Search for the cell housing the specified text and yield its (X, Y) center coordinate. 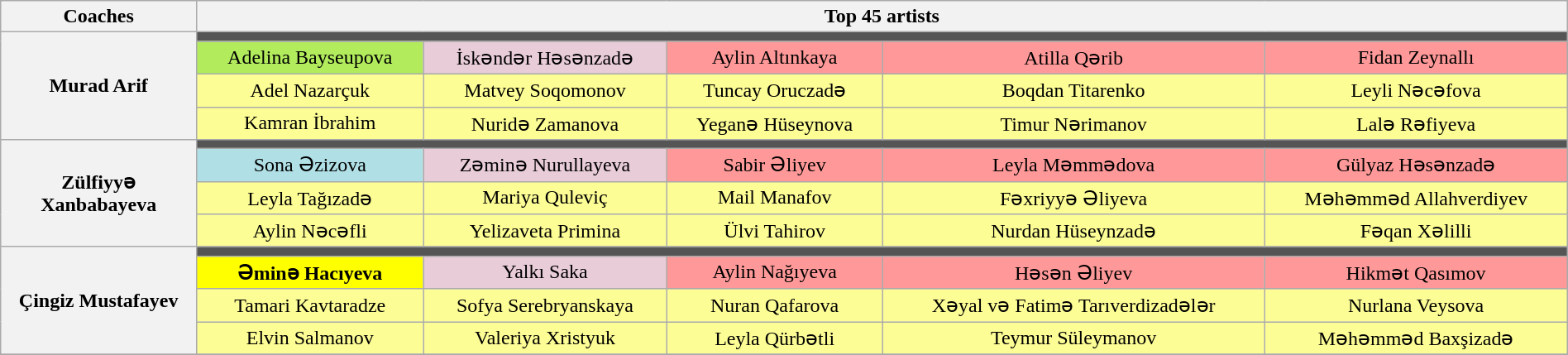
Zəminə Nurullayeva (545, 166)
Əminə Hacıyeva (310, 272)
Boqdan Titarenko (1073, 90)
Tuncay Oruczadə (774, 90)
Ülvi Tahirov (774, 231)
Kamran İbrahim (310, 123)
Gülyaz Həsənzadə (1416, 166)
Mail Manafov (774, 198)
Məhəmməd Allahverdiyev (1416, 198)
İskəndər Həsənzadə (545, 58)
Məhəmməd Baxşizadə (1416, 338)
Yeganə Hüseynova (774, 123)
Mariya Quleviç (545, 198)
Zülfiyyə Xanbabayeva (99, 194)
Adel Nazarçuk (310, 90)
Timur Nərimanov (1073, 123)
Tamari Kavtaradze (310, 305)
Fəxriyyə Əliyeva (1073, 198)
Nurdan Hüseynzadə (1073, 231)
Lalə Rəfiyeva (1416, 123)
Hikmət Qasımov (1416, 272)
Xəyal və Fatimə Tarıverdizadələr (1073, 305)
Yalkı Saka (545, 272)
Aylin Nəcəfli (310, 231)
Həsən Əliyev (1073, 272)
Sona Əzizova (310, 166)
Murad Arif (99, 86)
Leyla Qürbətli (774, 338)
Çingiz Mustafayev (99, 300)
Fidan Zeynallı (1416, 58)
Fəqan Xəlilli (1416, 231)
Leyla Məmmədova (1073, 166)
Nuran Qafarova (774, 305)
Nurlana Veysova (1416, 305)
Yelizaveta Primina (545, 231)
Sabir Əliyev (774, 166)
Leyli Nəcəfova (1416, 90)
Elvin Salmanov (310, 338)
Teymur Süleymanov (1073, 338)
Nuridə Zamanova (545, 123)
Aylin Altınkaya (774, 58)
Top 45 artists (882, 17)
Coaches (99, 17)
Adelina Bayseupova (310, 58)
Leyla Tağızadə (310, 198)
Sofya Serebryanskaya (545, 305)
Atilla Qərib (1073, 58)
Valeriya Xristyuk (545, 338)
Aylin Nağıyeva (774, 272)
Matvey Soqomonov (545, 90)
